Pinpoint the cell where the given text exists, returning its (X, Y) midpoint coordinate. 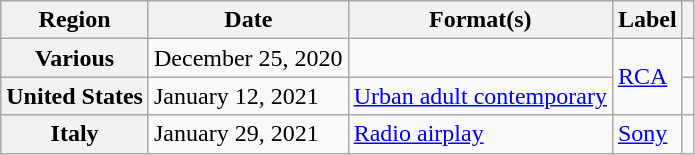
January 29, 2021 (248, 134)
Region (75, 20)
Label (647, 20)
December 25, 2020 (248, 58)
Date (248, 20)
January 12, 2021 (248, 96)
Italy (75, 134)
Format(s) (480, 20)
Radio airplay (480, 134)
RCA (647, 77)
Urban adult contemporary (480, 96)
United States (75, 96)
Sony (647, 134)
Various (75, 58)
